Determine the [x, y] coordinate at the center of the cell enclosing the given text.  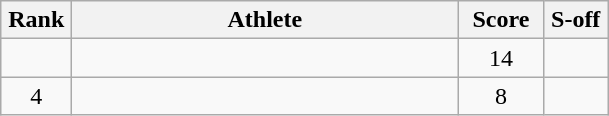
Athlete [265, 20]
Score [501, 20]
14 [501, 58]
8 [501, 96]
S-off [576, 20]
4 [36, 96]
Rank [36, 20]
